Return the [X, Y] coordinate for the center point of the cell that contains the specified text.  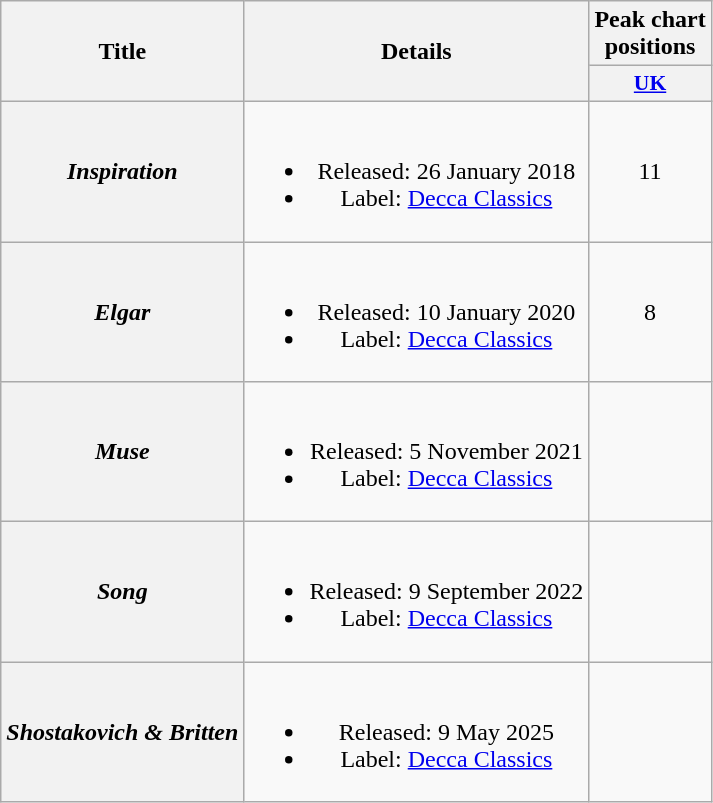
Shostakovich & Britten [122, 732]
Released: 26 January 2018Label: Decca Classics [416, 171]
Elgar [122, 312]
Details [416, 52]
Inspiration [122, 171]
UK [650, 84]
8 [650, 312]
Peak chart positions [650, 34]
Muse [122, 452]
Released: 9 September 2022Label: Decca Classics [416, 592]
Title [122, 52]
Song [122, 592]
Released: 9 May 2025Label: Decca Classics [416, 732]
Released: 10 January 2020Label: Decca Classics [416, 312]
Released: 5 November 2021Label: Decca Classics [416, 452]
11 [650, 171]
